Return (x, y) of the center of cell containing provided text 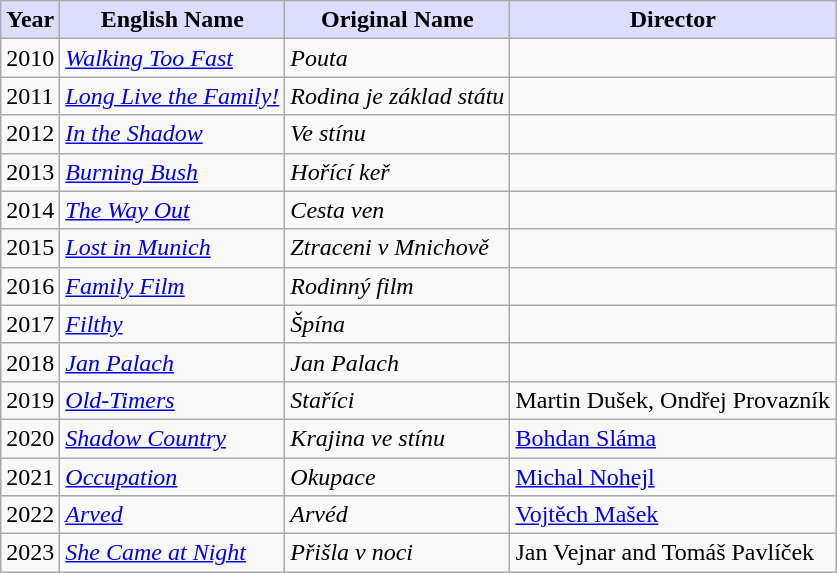
2018 (30, 362)
She Came at Night (172, 553)
Long Live the Family! (172, 96)
Arved (172, 515)
2016 (30, 286)
Shadow Country (172, 438)
Arvéd (398, 515)
Ve stínu (398, 134)
2010 (30, 58)
Cesta ven (398, 210)
Staříci (398, 400)
2022 (30, 515)
2019 (30, 400)
2015 (30, 248)
2011 (30, 96)
English Name (172, 20)
Occupation (172, 477)
Burning Bush (172, 172)
Martin Dušek, Ondřej Provazník (673, 400)
The Way Out (172, 210)
2017 (30, 324)
Director (673, 20)
2014 (30, 210)
Krajina ve stínu (398, 438)
Okupace (398, 477)
Old-Timers (172, 400)
2013 (30, 172)
Špína (398, 324)
Pouta (398, 58)
Bohdan Sláma (673, 438)
Michal Nohejl (673, 477)
Rodinný film (398, 286)
Jan Vejnar and Tomáš Pavlíček (673, 553)
Year (30, 20)
Filthy (172, 324)
Original Name (398, 20)
Přišla v noci (398, 553)
2023 (30, 553)
Hořící keř (398, 172)
Walking Too Fast (172, 58)
Vojtěch Mašek (673, 515)
Ztraceni v Mnichově (398, 248)
In the Shadow (172, 134)
Lost in Munich (172, 248)
2020 (30, 438)
Rodina je základ státu (398, 96)
Family Film (172, 286)
2012 (30, 134)
2021 (30, 477)
